Detect which cell encompasses the target text, then output its [x, y] center coordinate. 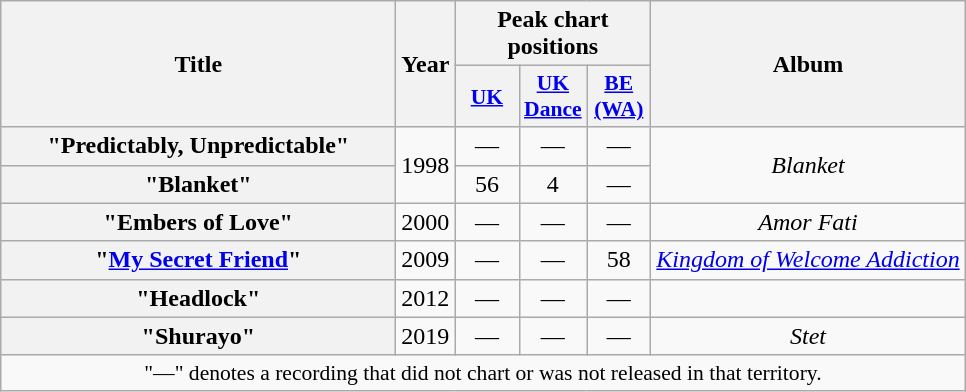
56 [487, 184]
4 [553, 184]
UK Dance [553, 96]
58 [619, 260]
2012 [426, 298]
UK [487, 96]
Blanket [808, 165]
1998 [426, 165]
"My Secret Friend" [198, 260]
"Headlock" [198, 298]
Stet [808, 336]
Title [198, 64]
Album [808, 64]
Kingdom of Welcome Addiction [808, 260]
2000 [426, 222]
2019 [426, 336]
Year [426, 64]
"Blanket" [198, 184]
"Predictably, Unpredictable" [198, 146]
Amor Fati [808, 222]
"—" denotes a recording that did not chart or was not released in that territory. [483, 373]
BE(WA) [619, 96]
"Embers of Love" [198, 222]
2009 [426, 260]
"Shurayo" [198, 336]
Peak chart positions [553, 34]
